Return [X, Y] of the center of cell containing provided text 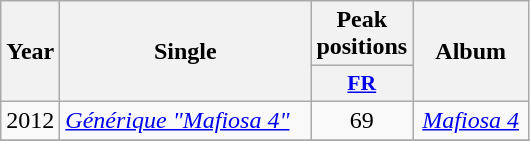
Year [30, 52]
Générique "Mafiosa 4" [186, 120]
Single [186, 52]
2012 [30, 120]
FR [362, 84]
Peak positions [362, 34]
Album [471, 52]
69 [362, 120]
Mafiosa 4 [471, 120]
